Search for the cell housing the specified text and yield its (x, y) center coordinate. 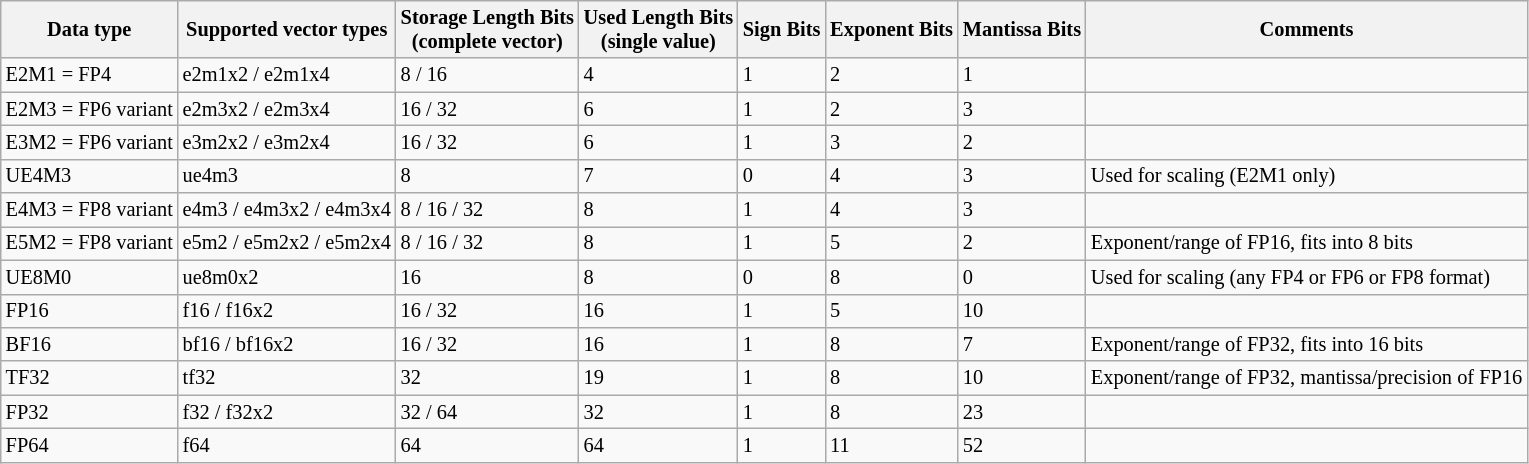
e4m3 / e4m3x2 / e4m3x4 (287, 210)
ue8m0x2 (287, 277)
23 (1022, 412)
E5M2 = FP8 variant (90, 243)
UE8M0 (90, 277)
Exponent/range of FP32, mantissa/precision of FP16 (1306, 378)
Used for scaling (E2M1 only) (1306, 176)
Supported vector types (287, 29)
tf32 (287, 378)
E4M3 = FP8 variant (90, 210)
bf16 / bf16x2 (287, 344)
Storage Length Bits(complete vector) (488, 29)
32 / 64 (488, 412)
FP64 (90, 445)
FP16 (90, 311)
Used Length Bits(single value) (658, 29)
11 (892, 445)
19 (658, 378)
BF16 (90, 344)
Sign Bits (782, 29)
TF32 (90, 378)
FP32 (90, 412)
E2M3 = FP6 variant (90, 109)
UE4M3 (90, 176)
f32 / f32x2 (287, 412)
E2M1 = FP4 (90, 75)
e2m1x2 / e2m1x4 (287, 75)
f64 (287, 445)
Exponent/range of FP32, fits into 16 bits (1306, 344)
e5m2 / e5m2x2 / e5m2x4 (287, 243)
ue4m3 (287, 176)
Exponent/range of FP16, fits into 8 bits (1306, 243)
e3m2x2 / e3m2x4 (287, 142)
8 / 16 (488, 75)
f16 / f16x2 (287, 311)
E3M2 = FP6 variant (90, 142)
e2m3x2 / e2m3x4 (287, 109)
Exponent Bits (892, 29)
Comments (1306, 29)
Mantissa Bits (1022, 29)
52 (1022, 445)
Used for scaling (any FP4 or FP6 or FP8 format) (1306, 277)
Data type (90, 29)
